Scan for the cell matching the given text and deliver its [x, y] coordinate at center. 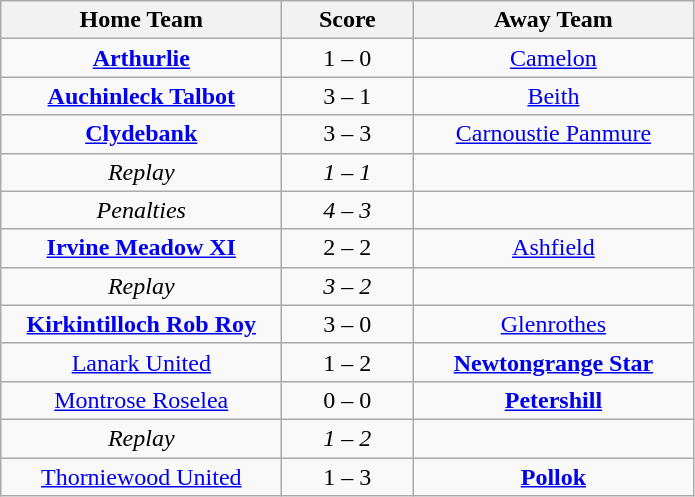
Pollok [554, 477]
Lanark United [142, 362]
Score [348, 20]
Home Team [142, 20]
2 – 2 [348, 248]
3 – 2 [348, 286]
Glenrothes [554, 324]
Clydebank [142, 134]
3 – 0 [348, 324]
Away Team [554, 20]
0 – 0 [348, 400]
Newtongrange Star [554, 362]
Ashfield [554, 248]
1 – 1 [348, 172]
Thorniewood United [142, 477]
3 – 3 [348, 134]
Petershill [554, 400]
Penalties [142, 210]
Arthurlie [142, 58]
1 – 0 [348, 58]
1 – 3 [348, 477]
Beith [554, 96]
Kirkintilloch Rob Roy [142, 324]
Auchinleck Talbot [142, 96]
4 – 3 [348, 210]
Camelon [554, 58]
Carnoustie Panmure [554, 134]
Irvine Meadow XI [142, 248]
3 – 1 [348, 96]
Montrose Roselea [142, 400]
